Extract the [x, y] coordinate from the center of the cell holding the provided text.  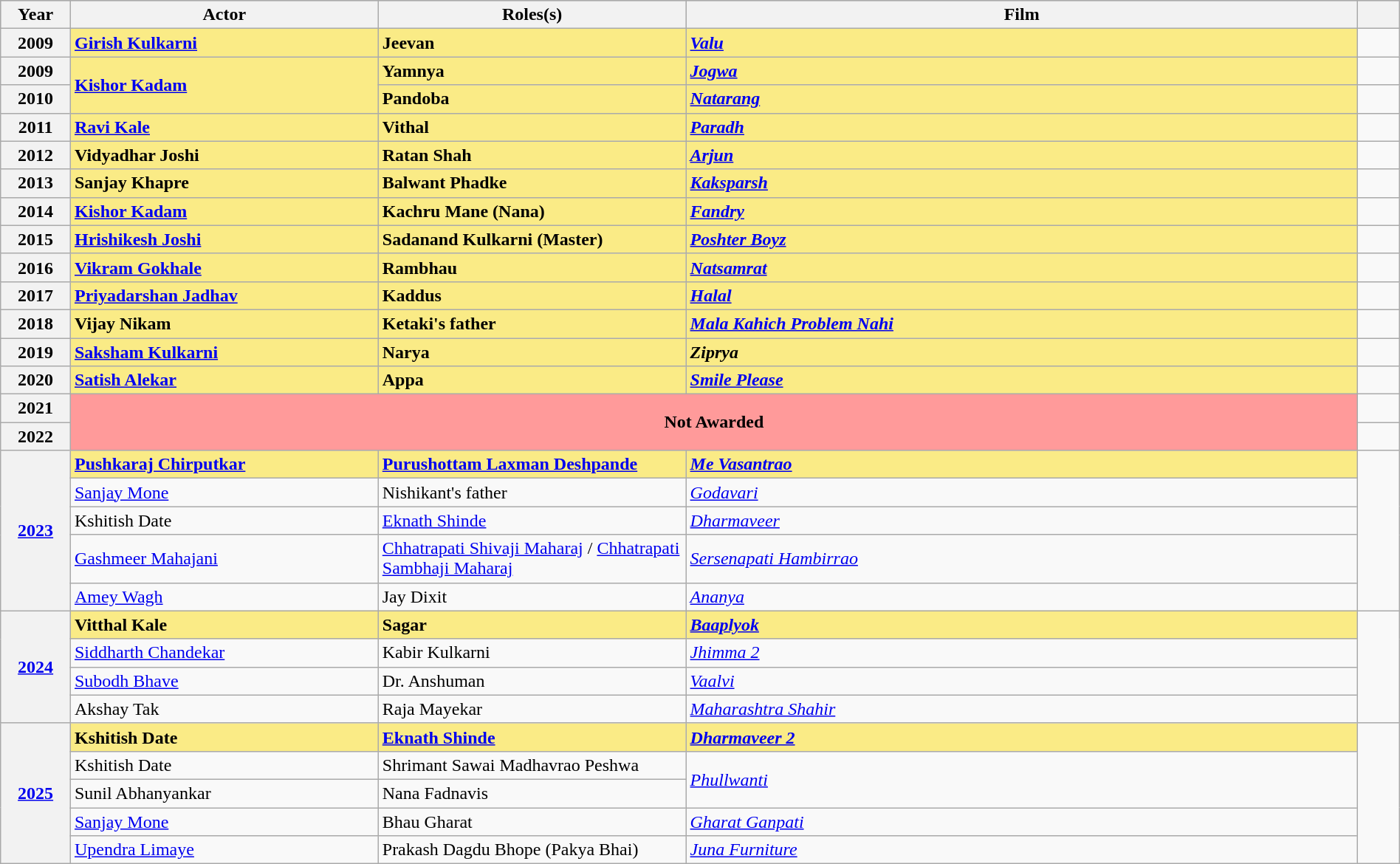
Pandoba [532, 99]
Ananya [1022, 597]
Ketaki's father [532, 323]
Girish Kulkarni [224, 43]
Kaddus [532, 295]
Ravi Kale [224, 127]
2020 [35, 380]
Nishikant's father [532, 493]
Valu [1022, 43]
2024 [35, 667]
2021 [35, 408]
2010 [35, 99]
Natsamrat [1022, 267]
Smile Please [1022, 380]
Kachru Mane (Nana) [532, 211]
Vitthal Kale [224, 625]
2014 [35, 211]
2011 [35, 127]
Satish Alekar [224, 380]
Sersenapati Hambirrao [1022, 558]
Purushottam Laxman Deshpande [532, 464]
Sagar [532, 625]
Poshter Boyz [1022, 239]
2017 [35, 295]
2022 [35, 436]
Subodh Bhave [224, 681]
Ziprya [1022, 352]
Appa [532, 380]
Me Vasantrao [1022, 464]
Year [35, 15]
Godavari [1022, 493]
Dharmaveer [1022, 521]
Vidyadhar Joshi [224, 155]
Saksham Kulkarni [224, 352]
Priyadarshan Jadhav [224, 295]
2016 [35, 267]
Dr. Anshuman [532, 681]
Not Awarded [713, 422]
Gashmeer Mahajani [224, 558]
Natarang [1022, 99]
Vikram Gokhale [224, 267]
Gharat Ganpati [1022, 822]
Ratan Shah [532, 155]
Upendra Limaye [224, 850]
Vaalvi [1022, 681]
2025 [35, 793]
Yamnya [532, 71]
Dharmaveer 2 [1022, 737]
Balwant Phadke [532, 183]
Akshay Tak [224, 709]
Jeevan [532, 43]
Bhau Gharat [532, 822]
2019 [35, 352]
Sadanand Kulkarni (Master) [532, 239]
Arjun [1022, 155]
Vijay Nikam [224, 323]
Actor [224, 15]
Maharashtra Shahir [1022, 709]
Rambhau [532, 267]
Siddharth Chandekar [224, 653]
Fandry [1022, 211]
Nana Fadnavis [532, 793]
Halal [1022, 295]
Baaplyok [1022, 625]
Film [1022, 15]
Jogwa [1022, 71]
Amey Wagh [224, 597]
Phullwanti [1022, 779]
Juna Furniture [1022, 850]
Narya [532, 352]
Mala Kahich Problem Nahi [1022, 323]
Kabir Kulkarni [532, 653]
Jay Dixit [532, 597]
Kaksparsh [1022, 183]
2012 [35, 155]
Paradh [1022, 127]
Shrimant Sawai Madhavrao Peshwa [532, 765]
Raja Mayekar [532, 709]
2013 [35, 183]
Chhatrapati Shivaji Maharaj / Chhatrapati Sambhaji Maharaj [532, 558]
Pushkaraj Chirputkar [224, 464]
Hrishikesh Joshi [224, 239]
Vithal [532, 127]
Prakash Dagdu Bhope (Pakya Bhai) [532, 850]
2018 [35, 323]
Roles(s) [532, 15]
2023 [35, 530]
2015 [35, 239]
Sunil Abhanyankar [224, 793]
Jhimma 2 [1022, 653]
Sanjay Khapre [224, 183]
